From the cell containing the given text, extract its center point as [X, Y] coordinate. 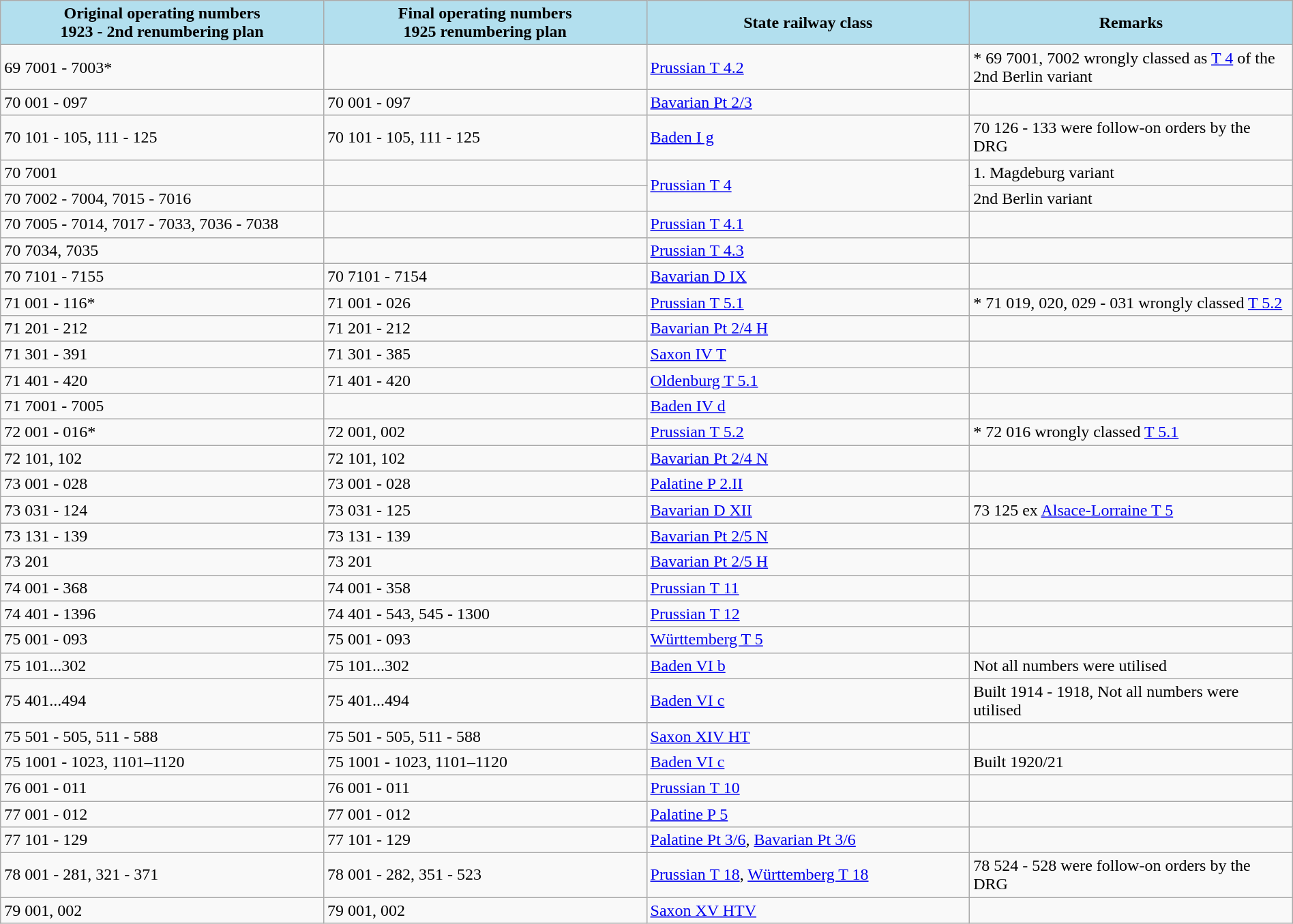
Original operating numbers 1923 - 2nd renumbering plan [162, 23]
70 126 - 133 were follow-on orders by the DRG [1131, 138]
Saxon XIV HT [808, 736]
74 401 - 543, 545 - 1300 [485, 614]
Built 1920/21 [1131, 762]
78 001 - 282, 351 - 523 [485, 876]
71 7001 - 7005 [162, 406]
74 401 - 1396 [162, 614]
Prussian T 18, Württemberg T 18 [808, 876]
Prussian T 4 [808, 185]
Bavarian Pt 2/3 [808, 102]
* 69 7001, 7002 wrongly classed as T 4 of the 2nd Berlin variant [1131, 67]
Baden I g [808, 138]
70 7101 - 7154 [485, 276]
70 7005 - 7014, 7017 - 7033, 7036 - 7038 [162, 224]
Prussian T 10 [808, 788]
72 001 - 016* [162, 432]
Saxon XV HTV [808, 910]
Built 1914 - 1918, Not all numbers were utilised [1131, 701]
Prussian T 5.1 [808, 302]
Prussian T 4.3 [808, 250]
1. Magdeburg variant [1131, 173]
Oldenburg T 5.1 [808, 380]
Baden VI b [808, 666]
Bavarian D XII [808, 510]
70 7001 [162, 173]
Prussian T 12 [808, 614]
73 031 - 124 [162, 510]
Saxon IV T [808, 354]
69 7001 - 7003* [162, 67]
* 71 019, 020, 029 - 031 wrongly classed T 5.2 [1131, 302]
Remarks [1131, 23]
Württemberg T 5 [808, 640]
73 125 ex Alsace-Lorraine T 5 [1131, 510]
70 7002 - 7004, 7015 - 7016 [162, 198]
Final operating numbers 1925 renumbering plan [485, 23]
71 301 - 385 [485, 354]
Prussian T 4.2 [808, 67]
2nd Berlin variant [1131, 198]
* 72 016 wrongly classed T 5.1 [1131, 432]
Bavarian Pt 2/4 H [808, 328]
Bavarian Pt 2/5 N [808, 536]
73 031 - 125 [485, 510]
Bavarian Pt 2/5 H [808, 562]
72 001, 002 [485, 432]
71 301 - 391 [162, 354]
Prussian T 5.2 [808, 432]
78 001 - 281, 321 - 371 [162, 876]
Bavarian D IX [808, 276]
70 7101 - 7155 [162, 276]
Prussian T 4.1 [808, 224]
State railway class [808, 23]
70 7034, 7035 [162, 250]
Palatine P 5 [808, 814]
Palatine P 2.II [808, 484]
71 001 - 116* [162, 302]
74 001 - 368 [162, 588]
Bavarian Pt 2/4 N [808, 458]
Not all numbers were utilised [1131, 666]
Prussian T 11 [808, 588]
71 001 - 026 [485, 302]
74 001 - 358 [485, 588]
78 524 - 528 were follow-on orders by the DRG [1131, 876]
Baden IV d [808, 406]
Palatine Pt 3/6, Bavarian Pt 3/6 [808, 840]
